Pinpoint the cell where the given text exists, returning its [X, Y] midpoint coordinate. 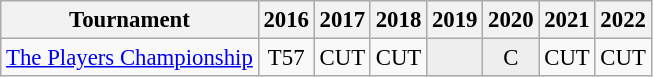
C [511, 58]
2016 [286, 20]
2019 [455, 20]
The Players Championship [130, 58]
Tournament [130, 20]
T57 [286, 58]
2021 [567, 20]
2020 [511, 20]
2017 [342, 20]
2022 [623, 20]
2018 [398, 20]
